Find where the given text appears and provide that cell's center as [x, y] coordinate. 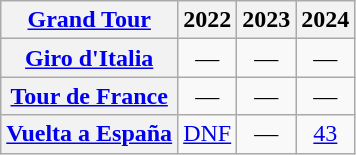
Vuelta a España [90, 134]
43 [326, 134]
2024 [326, 20]
2022 [208, 20]
Tour de France [90, 96]
Grand Tour [90, 20]
Giro d'Italia [90, 58]
DNF [208, 134]
2023 [266, 20]
